Search for the cell housing the specified text and yield its [X, Y] center coordinate. 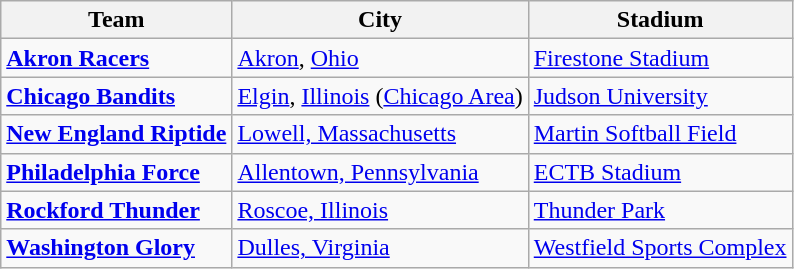
Dulles, Virginia [380, 248]
Elgin, Illinois (Chicago Area) [380, 96]
ECTB Stadium [660, 172]
Akron, Ohio [380, 58]
Washington Glory [116, 248]
Martin Softball Field [660, 134]
City [380, 20]
Philadelphia Force [116, 172]
Chicago Bandits [116, 96]
New England Riptide [116, 134]
Lowell, Massachusetts [380, 134]
Allentown, Pennsylvania [380, 172]
Judson University [660, 96]
Roscoe, Illinois [380, 210]
Rockford Thunder [116, 210]
Firestone Stadium [660, 58]
Stadium [660, 20]
Team [116, 20]
Westfield Sports Complex [660, 248]
Thunder Park [660, 210]
Akron Racers [116, 58]
